Detect which cell encompasses the target text, then output its (x, y) center coordinate. 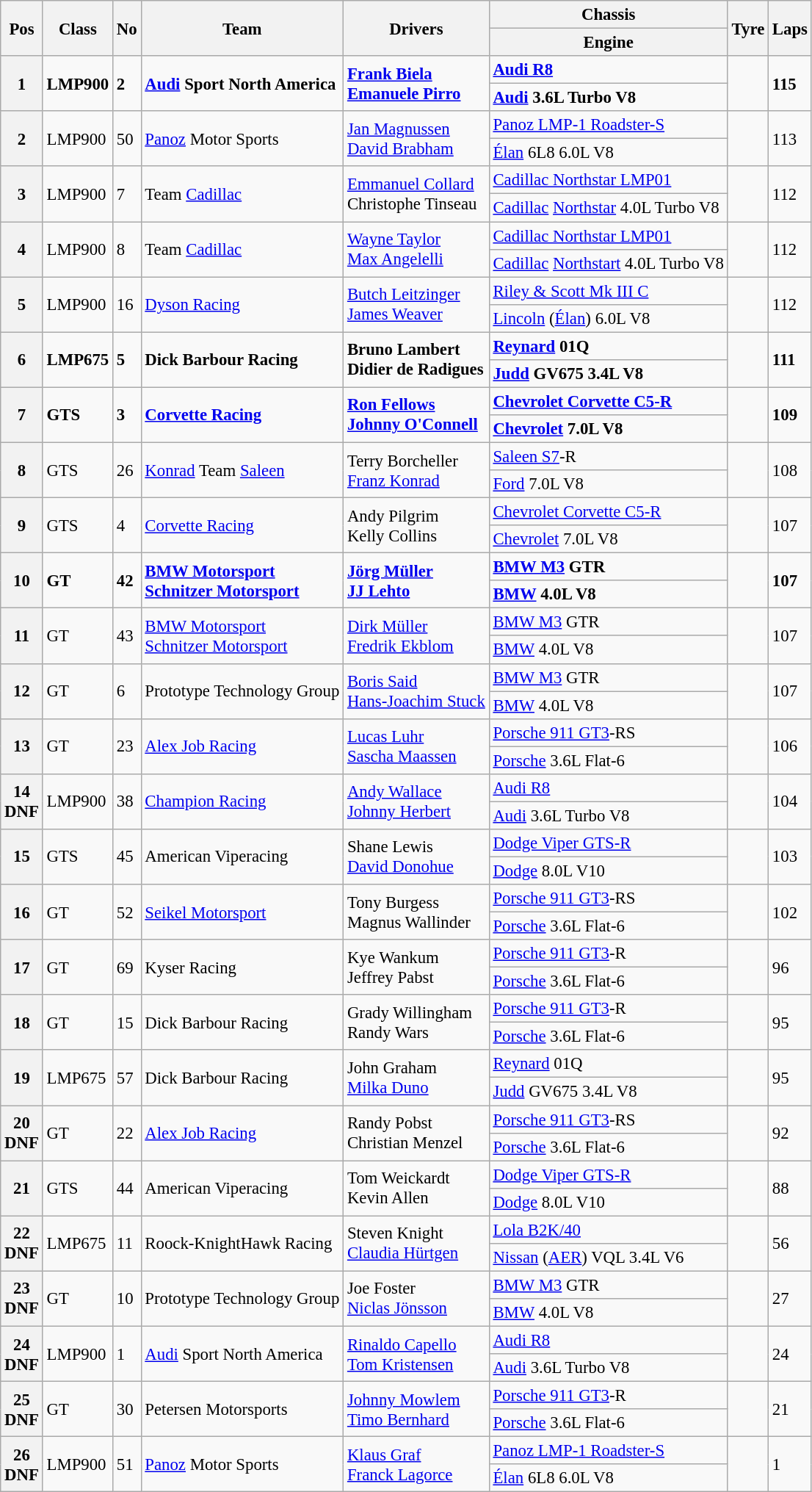
17 (22, 967)
26 (127, 470)
Lincoln (Élan) 6.0L V8 (608, 318)
30 (127, 1409)
Emmanuel Collard Christophe Tinseau (417, 194)
96 (790, 967)
Frank Biela Emanuele Pirro (417, 84)
No (127, 28)
Seikel Motorsport (242, 912)
69 (127, 967)
Tom Weickardt Kevin Allen (417, 1189)
108 (790, 470)
42 (127, 580)
104 (790, 802)
43 (127, 636)
Class (78, 28)
50 (127, 138)
45 (127, 857)
111 (790, 360)
Tony Burgess Magnus Wallinder (417, 912)
25DNF (22, 1409)
12 (22, 691)
Cadillac Northstar 4.0L Turbo V8 (608, 208)
Lucas Luhr Sascha Maassen (417, 746)
44 (127, 1189)
18 (22, 1023)
Randy Pobst Christian Menzel (417, 1133)
Chassis (608, 15)
Tyre (747, 28)
Joe Foster Niclas Jönsson (417, 1299)
23 (127, 746)
103 (790, 857)
Kye Wankum Jeffrey Pabst (417, 967)
56 (790, 1243)
115 (790, 84)
Butch Leitzinger James Weaver (417, 304)
Jörg Müller JJ Lehto (417, 580)
Engine (608, 43)
Ford 7.0L V8 (608, 484)
Konrad Team Saleen (242, 470)
Johnny Mowlem Timo Bernhard (417, 1409)
Champion Racing (242, 802)
24DNF (22, 1353)
38 (127, 802)
Andy Wallace Johnny Herbert (417, 802)
Jan Magnussen David Brabham (417, 138)
102 (790, 912)
Petersen Motorsports (242, 1409)
52 (127, 912)
Rinaldo Capello Tom Kristensen (417, 1353)
John Graham Milka Duno (417, 1078)
Saleen S7-R (608, 456)
92 (790, 1133)
Drivers (417, 28)
106 (790, 746)
20DNF (22, 1133)
Team (242, 28)
19 (22, 1078)
9 (22, 526)
22DNF (22, 1243)
Dyson Racing (242, 304)
Wayne Taylor Max Angelelli (417, 250)
Shane Lewis David Donohue (417, 857)
Ron Fellows Johnny O'Connell (417, 414)
13 (22, 746)
24 (790, 1353)
Dirk Müller Fredrik Ekblom (417, 636)
Steven Knight Claudia Hürtgen (417, 1243)
14DNF (22, 802)
113 (790, 138)
Roock-KnightHawk Racing (242, 1243)
Klaus Graf Franck Lagorce (417, 1465)
23DNF (22, 1299)
Nissan (AER) VQL 3.4L V6 (608, 1258)
51 (127, 1465)
27 (790, 1299)
Terry Borcheller Franz Konrad (417, 470)
Pos (22, 28)
Bruno Lambert Didier de Radigues (417, 360)
Laps (790, 28)
Riley & Scott Mk III C (608, 291)
57 (127, 1078)
Cadillac Northstart 4.0L Turbo V8 (608, 263)
22 (127, 1133)
109 (790, 414)
Kyser Racing (242, 967)
88 (790, 1189)
Andy Pilgrim Kelly Collins (417, 526)
26DNF (22, 1465)
Boris Said Hans-Joachim Stuck (417, 691)
Lola B2K/40 (608, 1230)
Grady Willingham Randy Wars (417, 1023)
